Find where the given text appears and provide that cell's center as [x, y] coordinate. 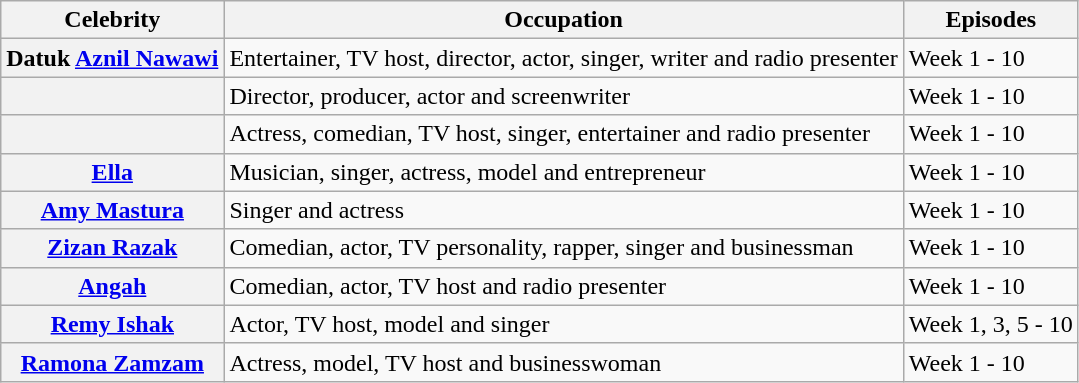
Datuk Aznil Nawawi [112, 58]
Celebrity [112, 20]
Director, producer, actor and screenwriter [564, 96]
Comedian, actor, TV personality, rapper, singer and businessman [564, 248]
Actor, TV host, model and singer [564, 324]
Entertainer, TV host, director, actor, singer, writer and radio presenter [564, 58]
Week 1, 3, 5 - 10 [990, 324]
Amy Mastura [112, 210]
Occupation [564, 20]
Actress, comedian, TV host, singer, entertainer and radio presenter [564, 134]
Ella [112, 172]
Comedian, actor, TV host and radio presenter [564, 286]
Angah [112, 286]
Zizan Razak [112, 248]
Actress, model, TV host and businesswoman [564, 362]
Musician, singer, actress, model and entrepreneur [564, 172]
Singer and actress [564, 210]
Episodes [990, 20]
Ramona Zamzam [112, 362]
Remy Ishak [112, 324]
